Scan for the cell matching the given text and deliver its [x, y] coordinate at center. 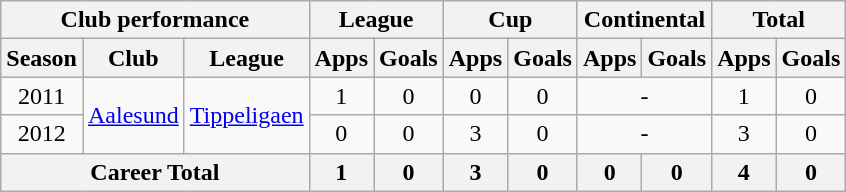
Aalesund [133, 115]
Club [133, 58]
Club performance [155, 20]
Continental [644, 20]
Cup [510, 20]
2012 [42, 134]
Season [42, 58]
4 [744, 172]
Tippeligaen [246, 115]
Career Total [155, 172]
2011 [42, 96]
Total [779, 20]
